Return [x, y] of the center of cell containing provided text 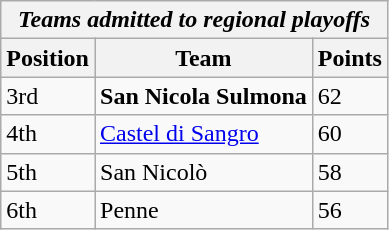
Team [203, 58]
56 [350, 210]
Castel di Sangro [203, 134]
6th [48, 210]
San Nicolò [203, 172]
Position [48, 58]
4th [48, 134]
Teams admitted to regional playoffs [194, 20]
San Nicola Sulmona [203, 96]
5th [48, 172]
3rd [48, 96]
62 [350, 96]
Points [350, 58]
Penne [203, 210]
58 [350, 172]
60 [350, 134]
